Scan for the cell matching the given text and deliver its (X, Y) coordinate at center. 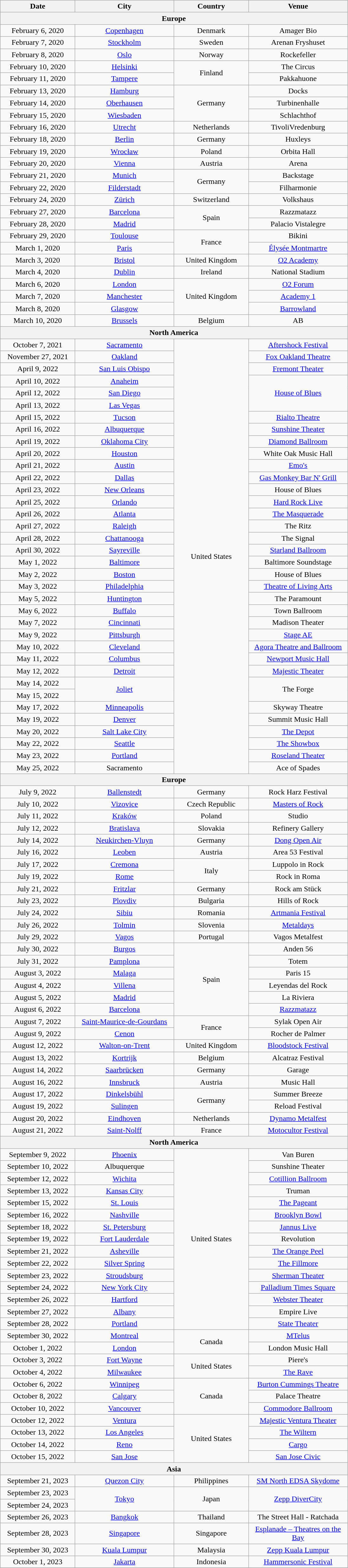
May 10, 2022 (38, 647)
Leyendas del Rock (298, 985)
September 30, 2022 (38, 1336)
Bulgaria (211, 901)
October 15, 2022 (38, 1457)
San Luis Obispo (124, 369)
Switzerland (211, 200)
Palace Theatre (298, 1396)
Metaldays (298, 925)
May 15, 2022 (38, 695)
Fort Wayne (124, 1360)
Brooklyn Bowl (298, 1215)
White Oak Music Hall (298, 453)
Rockefeller (298, 55)
Sherman Theater (298, 1275)
The Circus (298, 67)
September 23, 2023 (38, 1493)
Montreal (124, 1336)
Filharmonie (298, 188)
Cremona (124, 864)
Bratislava (124, 828)
Glasgow (124, 308)
Vizovice (124, 804)
Quezon City (124, 1481)
October 13, 2022 (38, 1432)
Huntington (124, 599)
Sylak Open Air (298, 1022)
August 12, 2022 (38, 1046)
Tucson (124, 417)
Tolmin (124, 925)
Burgos (124, 949)
September 12, 2022 (38, 1179)
Las Vegas (124, 405)
February 28, 2020 (38, 224)
Rome (124, 876)
Salt Lake City (124, 731)
The Showbox (298, 744)
April 25, 2022 (38, 502)
Town Ballroom (298, 611)
Finland (211, 73)
August 21, 2022 (38, 1130)
September 15, 2022 (38, 1203)
O2 Forum (298, 284)
October 8, 2022 (38, 1396)
July 31, 2022 (38, 961)
Albany (124, 1312)
Majestic Theater (298, 671)
April 16, 2022 (38, 429)
Paris (124, 248)
August 14, 2022 (38, 1070)
Zürich (124, 200)
Nashville (124, 1215)
Manchester (124, 296)
Zepp DiverCity (298, 1499)
Fort Lauderdale (124, 1239)
Wichita (124, 1179)
September 19, 2022 (38, 1239)
Gas Monkey Bar N' Grill (298, 478)
New Orleans (124, 490)
April 12, 2022 (38, 393)
Austin (124, 466)
Studio (298, 816)
Rock Harz Festival (298, 792)
Kuala Lumpur (124, 1550)
Luppolo in Rock (298, 864)
Schlachthof (298, 115)
Asia (174, 1469)
February 18, 2020 (38, 139)
Summit Music Hall (298, 719)
San Jose Civic (298, 1457)
August 4, 2022 (38, 985)
Atlanta (124, 514)
Turbinenhalle (298, 103)
February 27, 2020 (38, 212)
Ireland (211, 272)
The Fillmore (298, 1263)
Newport Music Hall (298, 659)
May 20, 2022 (38, 731)
September 9, 2022 (38, 1155)
Asheville (124, 1251)
Tokyo (124, 1499)
Cincinnati (124, 623)
Totem (298, 961)
Wrocław (124, 151)
Pamplona (124, 961)
Masters of Rock (298, 804)
Munich (124, 176)
September 10, 2022 (38, 1167)
Indonesia (211, 1562)
Bangkok (124, 1517)
September 28, 2023 (38, 1534)
Garage (298, 1070)
Innsbruck (124, 1082)
Walton-on-Trent (124, 1046)
Orbita Hall (298, 151)
Czech Republic (211, 804)
Malaga (124, 973)
Phoenix (124, 1155)
April 26, 2022 (38, 514)
March 1, 2020 (38, 248)
April 20, 2022 (38, 453)
Thailand (211, 1517)
Slovenia (211, 925)
Boston (124, 574)
Summer Breeze (298, 1094)
Cotillion Ballroom (298, 1179)
Villena (124, 985)
May 17, 2022 (38, 707)
Motocultor Festival (298, 1130)
Hard Rock Live (298, 502)
October 3, 2022 (38, 1360)
The Ritz (298, 526)
Paris 15 (298, 973)
Hills of Rock (298, 901)
Rock am Stück (298, 888)
March 7, 2020 (38, 296)
March 8, 2020 (38, 308)
Oakland (124, 357)
Bikini (298, 236)
Rock in Roma (298, 876)
May 6, 2022 (38, 611)
May 1, 2022 (38, 562)
TivoliVredenburg (298, 127)
City (124, 6)
Hammersonic Festival (298, 1562)
Madison Theater (298, 623)
Saint-Maurice-de-Gourdans (124, 1022)
May 14, 2022 (38, 683)
Music Hall (298, 1082)
February 22, 2020 (38, 188)
February 29, 2020 (38, 236)
St. Petersburg (124, 1227)
The Masquerade (298, 514)
Philippines (211, 1481)
AB (298, 320)
Ventura (124, 1420)
Japan (211, 1499)
Date (38, 6)
The Paramount (298, 599)
Baltimore Soundstage (298, 562)
Agora Theatre and Ballroom (298, 647)
Sulingen (124, 1106)
May 2, 2022 (38, 574)
Toulouse (124, 236)
Amager Bio (298, 30)
Skyway Theatre (298, 707)
July 24, 2022 (38, 913)
Palladium Times Square (298, 1287)
September 26, 2023 (38, 1517)
Aftershock Festival (298, 345)
Portugal (211, 937)
Los Angeles (124, 1432)
Filderstadt (124, 188)
Commodore Ballroom (298, 1408)
April 21, 2022 (38, 466)
April 28, 2022 (38, 538)
October 7, 2021 (38, 345)
The Street Hall - Ratchada (298, 1517)
The Signal (298, 538)
August 19, 2022 (38, 1106)
The Orange Peel (298, 1251)
September 24, 2023 (38, 1505)
The Depot (298, 731)
Cleveland (124, 647)
Columbus (124, 659)
Dong Open Air (298, 840)
Jannus Live (298, 1227)
Reno (124, 1444)
Norway (211, 55)
Van Buren (298, 1155)
May 3, 2022 (38, 586)
Vagos (124, 937)
La Riviera (298, 997)
July 14, 2022 (38, 840)
April 15, 2022 (38, 417)
Joliet (124, 689)
Calgary (124, 1396)
Artmania Festival (298, 913)
Burton Cummings Theatre (298, 1384)
February 11, 2020 (38, 79)
April 9, 2022 (38, 369)
September 23, 2022 (38, 1275)
Seattle (124, 744)
Philadelphia (124, 586)
May 11, 2022 (38, 659)
May 19, 2022 (38, 719)
March 4, 2020 (38, 272)
July 9, 2022 (38, 792)
February 19, 2020 (38, 151)
Oslo (124, 55)
Academy 1 (298, 296)
Ballenstedt (124, 792)
Rialto Theatre (298, 417)
July 12, 2022 (38, 828)
Roseland Theater (298, 756)
May 23, 2022 (38, 756)
Hamburg (124, 91)
Wiesbaden (124, 115)
O2 Academy (298, 260)
Oberhausen (124, 103)
February 24, 2020 (38, 200)
Alcatraz Festival (298, 1058)
San Jose (124, 1457)
Cenon (124, 1034)
February 13, 2020 (38, 91)
October 12, 2022 (38, 1420)
Bloodstock Festival (298, 1046)
Hartford (124, 1299)
September 27, 2022 (38, 1312)
Huxleys (298, 139)
Denver (124, 719)
Brussels (124, 320)
Ace of Spades (298, 768)
Kraków (124, 816)
August 7, 2022 (38, 1022)
May 12, 2022 (38, 671)
September 13, 2022 (38, 1191)
San Diego (124, 393)
Vagos Metalfest (298, 937)
September 28, 2022 (38, 1324)
February 8, 2020 (38, 55)
Theatre of Living Arts (298, 586)
Vienna (124, 164)
Sayreville (124, 550)
Bristol (124, 260)
August 20, 2022 (38, 1118)
October 1, 2022 (38, 1348)
July 23, 2022 (38, 901)
Starland Ballroom (298, 550)
February 10, 2020 (38, 67)
September 30, 2023 (38, 1550)
Anden 56 (298, 949)
Backstage (298, 176)
April 23, 2022 (38, 490)
Jakarta (124, 1562)
Esplanade – Theatres on the Bay (298, 1534)
Milwaukee (124, 1372)
Cargo (298, 1444)
Revolution (298, 1239)
Italy (211, 870)
The Wiltern (298, 1432)
March 6, 2020 (38, 284)
July 26, 2022 (38, 925)
September 22, 2022 (38, 1263)
May 5, 2022 (38, 599)
State Theater (298, 1324)
Diamond Ballroom (298, 441)
October 14, 2022 (38, 1444)
Kortrijk (124, 1058)
National Stadium (298, 272)
July 30, 2022 (38, 949)
Refinery Gallery (298, 828)
August 3, 2022 (38, 973)
Chattanooga (124, 538)
July 16, 2022 (38, 852)
Dynamo Metalfest (298, 1118)
Docks (298, 91)
Stage AE (298, 635)
Plovdiv (124, 901)
Fritzlar (124, 888)
Winnipeg (124, 1384)
Empire Live (298, 1312)
Tampere (124, 79)
Sibiu (124, 913)
Detroit (124, 671)
Stockholm (124, 43)
St. Louis (124, 1203)
March 10, 2020 (38, 320)
Sweden (211, 43)
April 10, 2022 (38, 381)
Oklahoma City (124, 441)
August 13, 2022 (38, 1058)
Dallas (124, 478)
Vancouver (124, 1408)
SM North EDSA Skydome (298, 1481)
Dublin (124, 272)
May 9, 2022 (38, 635)
Saarbrücken (124, 1070)
Country (211, 6)
Élysée Montmartre (298, 248)
February 21, 2020 (38, 176)
October 6, 2022 (38, 1384)
The Forge (298, 689)
Barrowland (298, 308)
Malaysia (211, 1550)
February 15, 2020 (38, 115)
April 19, 2022 (38, 441)
September 16, 2022 (38, 1215)
Truman (298, 1191)
Raleigh (124, 526)
August 9, 2022 (38, 1034)
September 24, 2022 (38, 1287)
Venue (298, 6)
Palacio Vistalegre (298, 224)
February 20, 2020 (38, 164)
Minneapolis (124, 707)
July 17, 2022 (38, 864)
Area 53 Festival (298, 852)
Baltimore (124, 562)
February 16, 2020 (38, 127)
Stroudsburg (124, 1275)
Arenan Fryshuset (298, 43)
The Pageant (298, 1203)
February 6, 2020 (38, 30)
Leoben (124, 852)
Denmark (211, 30)
Copenhagen (124, 30)
October 4, 2022 (38, 1372)
October 10, 2022 (38, 1408)
July 29, 2022 (38, 937)
Neukirchen-Vluyn (124, 840)
Arena (298, 164)
October 1, 2023 (38, 1562)
July 19, 2022 (38, 876)
Fremont Theater (298, 369)
November 27, 2021 (38, 357)
Emo's (298, 466)
Buffalo (124, 611)
August 16, 2022 (38, 1082)
Orlando (124, 502)
February 14, 2020 (38, 103)
Houston (124, 453)
April 22, 2022 (38, 478)
Majestic Ventura Theater (298, 1420)
July 11, 2022 (38, 816)
May 22, 2022 (38, 744)
Piere's (298, 1360)
September 21, 2023 (38, 1481)
March 3, 2020 (38, 260)
Zepp Kuala Lumpur (298, 1550)
Utrecht (124, 127)
September 18, 2022 (38, 1227)
Pakkahuone (298, 79)
Webster Theater (298, 1299)
MTelus (298, 1336)
Helsinki (124, 67)
Saint-Nolff (124, 1130)
July 10, 2022 (38, 804)
Silver Spring (124, 1263)
April 27, 2022 (38, 526)
London Music Hall (298, 1348)
Volkshaus (298, 200)
Reload Festival (298, 1106)
August 17, 2022 (38, 1094)
April 30, 2022 (38, 550)
April 13, 2022 (38, 405)
Pittsburgh (124, 635)
New York City (124, 1287)
The Rave (298, 1372)
Slovakia (211, 828)
July 21, 2022 (38, 888)
Rocher de Palmer (298, 1034)
August 5, 2022 (38, 997)
Eindhoven (124, 1118)
Berlin (124, 139)
September 21, 2022 (38, 1251)
August 6, 2022 (38, 1009)
Romania (211, 913)
May 25, 2022 (38, 768)
May 7, 2022 (38, 623)
Anaheim (124, 381)
Kansas City (124, 1191)
February 7, 2020 (38, 43)
Dinkelsbühl (124, 1094)
September 26, 2022 (38, 1299)
Fox Oakland Theatre (298, 357)
